Capture the cell that displays the provided text and extract its [X, Y] central coordinate. 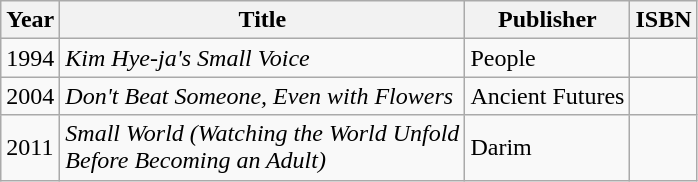
Darim [548, 148]
Small World (Watching the World Unfold Before Becoming an Adult) [262, 148]
Ancient Futures [548, 96]
Don't Beat Someone, Even with Flowers [262, 96]
2011 [30, 148]
ISBN [664, 20]
People [548, 58]
Kim Hye-ja's Small Voice [262, 58]
1994 [30, 58]
Year [30, 20]
2004 [30, 96]
Publisher [548, 20]
Title [262, 20]
